Pinpoint the cell where the given text exists, returning its [X, Y] midpoint coordinate. 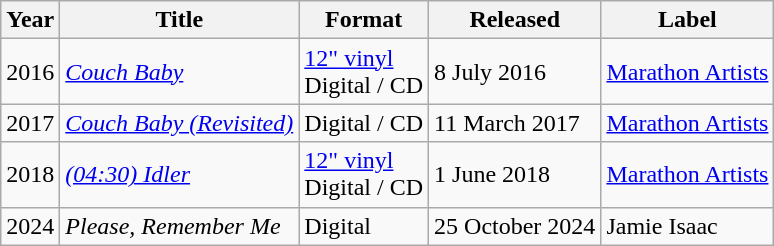
8 July 2016 [515, 72]
(04:30) Idler [180, 174]
Couch Baby [180, 72]
25 October 2024 [515, 226]
1 June 2018 [515, 174]
11 March 2017 [515, 123]
Year [30, 20]
2017 [30, 123]
Label [688, 20]
2018 [30, 174]
Digital / CD [364, 123]
2024 [30, 226]
Digital [364, 226]
Jamie Isaac [688, 226]
Please, Remember Me [180, 226]
Couch Baby (Revisited) [180, 123]
Format [364, 20]
2016 [30, 72]
Title [180, 20]
Released [515, 20]
